Capture the cell that displays the provided text and extract its [X, Y] central coordinate. 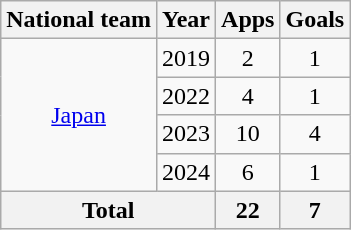
2 [248, 58]
22 [248, 210]
2024 [186, 172]
2022 [186, 96]
Year [186, 20]
2019 [186, 58]
Japan [79, 115]
7 [315, 210]
National team [79, 20]
6 [248, 172]
Total [108, 210]
2023 [186, 134]
10 [248, 134]
Goals [315, 20]
Apps [248, 20]
